Find where the given text appears and provide that cell's center as [x, y] coordinate. 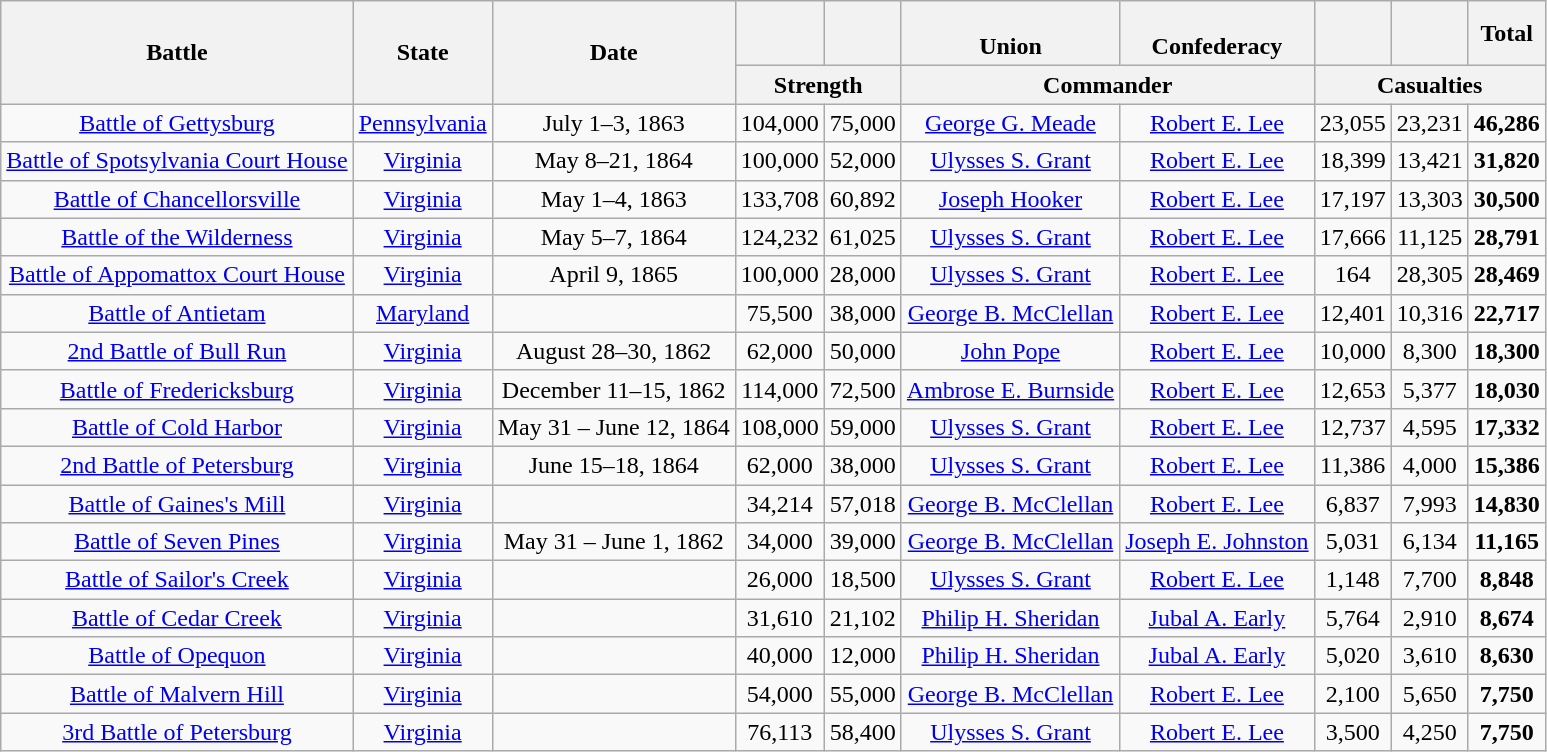
104,000 [780, 123]
57,018 [862, 503]
31,610 [780, 618]
Strength [818, 85]
May 31 – June 12, 1864 [614, 427]
72,500 [862, 389]
8,674 [1506, 618]
Union [1010, 34]
Battle of the Wilderness [177, 237]
Battle of Spotsylvania Court House [177, 161]
Date [614, 52]
Pennsylvania [422, 123]
40,000 [780, 656]
28,000 [862, 275]
14,830 [1506, 503]
Battle of Seven Pines [177, 542]
124,232 [780, 237]
3,610 [1430, 656]
12,737 [1352, 427]
12,000 [862, 656]
Battle of Gaines's Mill [177, 503]
18,030 [1506, 389]
28,305 [1430, 275]
13,303 [1430, 199]
11,386 [1352, 465]
George G. Meade [1010, 123]
60,892 [862, 199]
6,837 [1352, 503]
58,400 [862, 732]
133,708 [780, 199]
30,500 [1506, 199]
May 5–7, 1864 [614, 237]
April 9, 1865 [614, 275]
Maryland [422, 313]
50,000 [862, 351]
28,791 [1506, 237]
Battle of Appomattox Court House [177, 275]
Battle of Antietam [177, 313]
5,031 [1352, 542]
May 1–4, 1863 [614, 199]
31,820 [1506, 161]
5,764 [1352, 618]
28,469 [1506, 275]
23,231 [1430, 123]
5,650 [1430, 694]
4,250 [1430, 732]
55,000 [862, 694]
2nd Battle of Bull Run [177, 351]
52,000 [862, 161]
7,700 [1430, 580]
12,401 [1352, 313]
17,666 [1352, 237]
3rd Battle of Petersburg [177, 732]
17,197 [1352, 199]
10,000 [1352, 351]
108,000 [780, 427]
6,134 [1430, 542]
11,165 [1506, 542]
2,910 [1430, 618]
7,993 [1430, 503]
76,113 [780, 732]
12,653 [1352, 389]
Battle of Opequon [177, 656]
34,000 [780, 542]
John Pope [1010, 351]
Battle [177, 52]
8,630 [1506, 656]
18,399 [1352, 161]
Battle of Sailor's Creek [177, 580]
4,595 [1430, 427]
18,300 [1506, 351]
5,377 [1430, 389]
26,000 [780, 580]
Battle of Fredericksburg [177, 389]
Battle of Cold Harbor [177, 427]
22,717 [1506, 313]
75,000 [862, 123]
61,025 [862, 237]
39,000 [862, 542]
54,000 [780, 694]
10,316 [1430, 313]
4,000 [1430, 465]
46,286 [1506, 123]
1,148 [1352, 580]
8,300 [1430, 351]
21,102 [862, 618]
23,055 [1352, 123]
Battle of Gettysburg [177, 123]
Casualties [1430, 85]
Commander [1108, 85]
18,500 [862, 580]
Joseph Hooker [1010, 199]
5,020 [1352, 656]
2,100 [1352, 694]
Battle of Cedar Creek [177, 618]
114,000 [780, 389]
Ambrose E. Burnside [1010, 389]
8,848 [1506, 580]
December 11–15, 1862 [614, 389]
May 8–21, 1864 [614, 161]
August 28–30, 1862 [614, 351]
3,500 [1352, 732]
May 31 – June 1, 1862 [614, 542]
11,125 [1430, 237]
164 [1352, 275]
15,386 [1506, 465]
13,421 [1430, 161]
Battle of Malvern Hill [177, 694]
Confederacy [1217, 34]
Joseph E. Johnston [1217, 542]
Total [1506, 34]
17,332 [1506, 427]
State [422, 52]
July 1–3, 1863 [614, 123]
34,214 [780, 503]
Battle of Chancellorsville [177, 199]
June 15–18, 1864 [614, 465]
59,000 [862, 427]
2nd Battle of Petersburg [177, 465]
75,500 [780, 313]
